Locate the cell with the specified text and output its [X, Y] center coordinate. 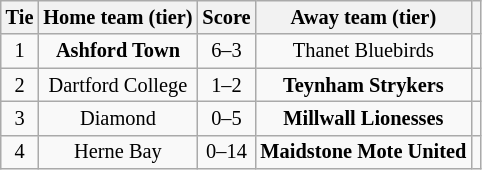
3 [20, 118]
4 [20, 152]
Home team (tier) [118, 17]
1 [20, 51]
Tie [20, 17]
Ashford Town [118, 51]
6–3 [226, 51]
Thanet Bluebirds [363, 51]
Maidstone Mote United [363, 152]
Diamond [118, 118]
Herne Bay [118, 152]
Score [226, 17]
Teynham Strykers [363, 85]
Millwall Lionesses [363, 118]
0–5 [226, 118]
Dartford College [118, 85]
0–14 [226, 152]
Away team (tier) [363, 17]
2 [20, 85]
1–2 [226, 85]
